Scan for the cell matching the given text and deliver its [x, y] coordinate at center. 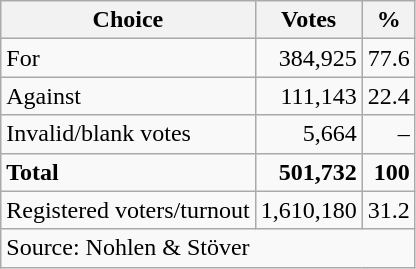
– [388, 134]
501,732 [308, 172]
77.6 [388, 58]
Against [128, 96]
22.4 [388, 96]
111,143 [308, 96]
100 [388, 172]
For [128, 58]
Votes [308, 20]
5,664 [308, 134]
Total [128, 172]
% [388, 20]
Source: Nohlen & Stöver [208, 248]
Invalid/blank votes [128, 134]
Registered voters/turnout [128, 210]
1,610,180 [308, 210]
31.2 [388, 210]
Choice [128, 20]
384,925 [308, 58]
